Find where the given text appears and provide that cell's center as (x, y) coordinate. 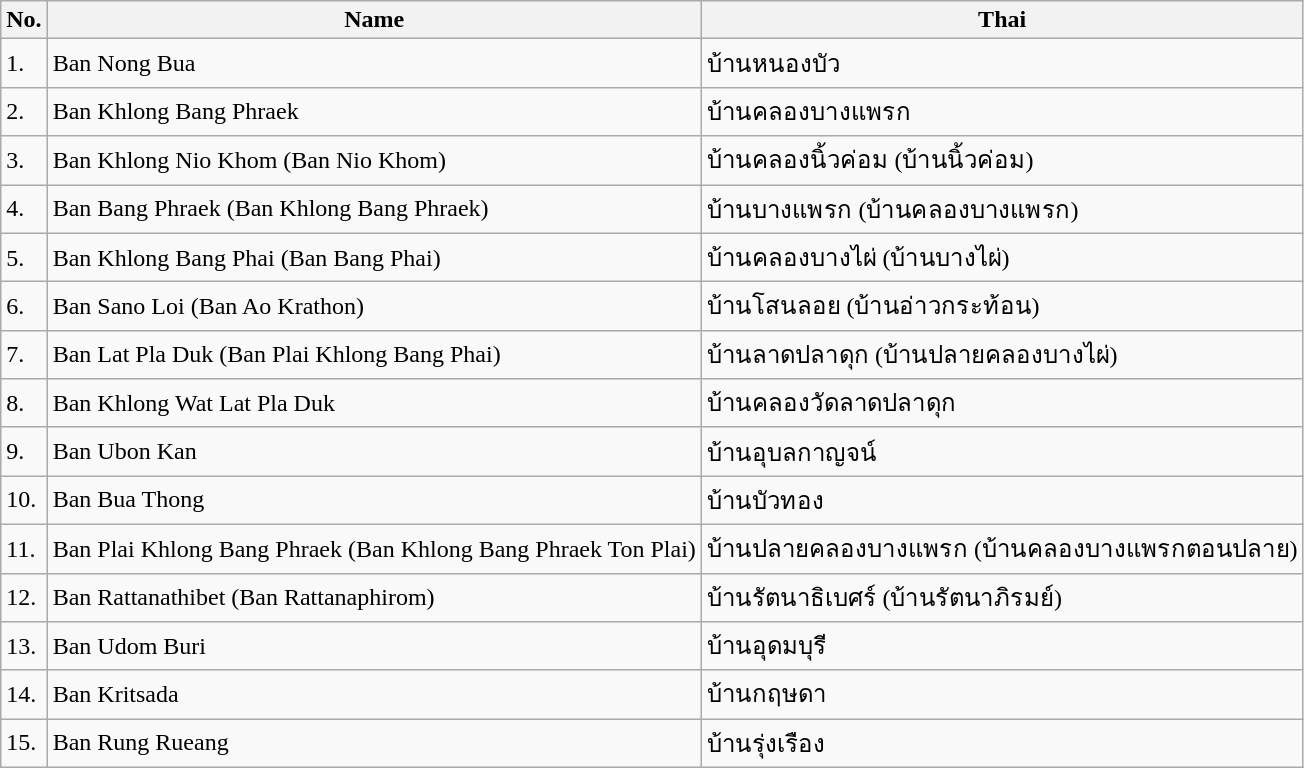
8. (24, 404)
บ้านคลองบางไผ่ (บ้านบางไผ่) (1002, 258)
9. (24, 452)
Ban Khlong Bang Phai (Ban Bang Phai) (374, 258)
บ้านรุ่งเรือง (1002, 744)
บ้านบางแพรก (บ้านคลองบางแพรก) (1002, 208)
บ้านอุบลกาญจน์ (1002, 452)
5. (24, 258)
บ้านคลองบางแพรก (1002, 112)
บ้านคลองวัดลาดปลาดุก (1002, 404)
13. (24, 646)
7. (24, 354)
Ban Khlong Bang Phraek (374, 112)
Ban Khlong Wat Lat Pla Duk (374, 404)
14. (24, 694)
บ้านคลองนิ้วค่อม (บ้านนิ้วค่อม) (1002, 160)
บ้านหนองบัว (1002, 64)
Ban Lat Pla Duk (Ban Plai Khlong Bang Phai) (374, 354)
Ban Kritsada (374, 694)
Ban Bua Thong (374, 500)
บ้านบัวทอง (1002, 500)
3. (24, 160)
1. (24, 64)
4. (24, 208)
15. (24, 744)
12. (24, 598)
Ban Bang Phraek (Ban Khlong Bang Phraek) (374, 208)
11. (24, 548)
บ้านอุดมบุรี (1002, 646)
Ban Plai Khlong Bang Phraek (Ban Khlong Bang Phraek Ton Plai) (374, 548)
บ้านกฤษดา (1002, 694)
บ้านลาดปลาดุก (บ้านปลายคลองบางไผ่) (1002, 354)
6. (24, 306)
บ้านปลายคลองบางแพรก (บ้านคลองบางแพรกตอนปลาย) (1002, 548)
Ban Udom Buri (374, 646)
Ban Nong Bua (374, 64)
Ban Rung Rueang (374, 744)
Ban Sano Loi (Ban Ao Krathon) (374, 306)
Name (374, 20)
บ้านรัตนาธิเบศร์ (บ้านรัตนาภิรมย์) (1002, 598)
10. (24, 500)
Thai (1002, 20)
Ban Rattanathibet (Ban Rattanaphirom) (374, 598)
2. (24, 112)
Ban Khlong Nio Khom (Ban Nio Khom) (374, 160)
บ้านโสนลอย (บ้านอ่าวกระท้อน) (1002, 306)
Ban Ubon Kan (374, 452)
No. (24, 20)
